Scan for the cell matching the given text and deliver its [X, Y] coordinate at center. 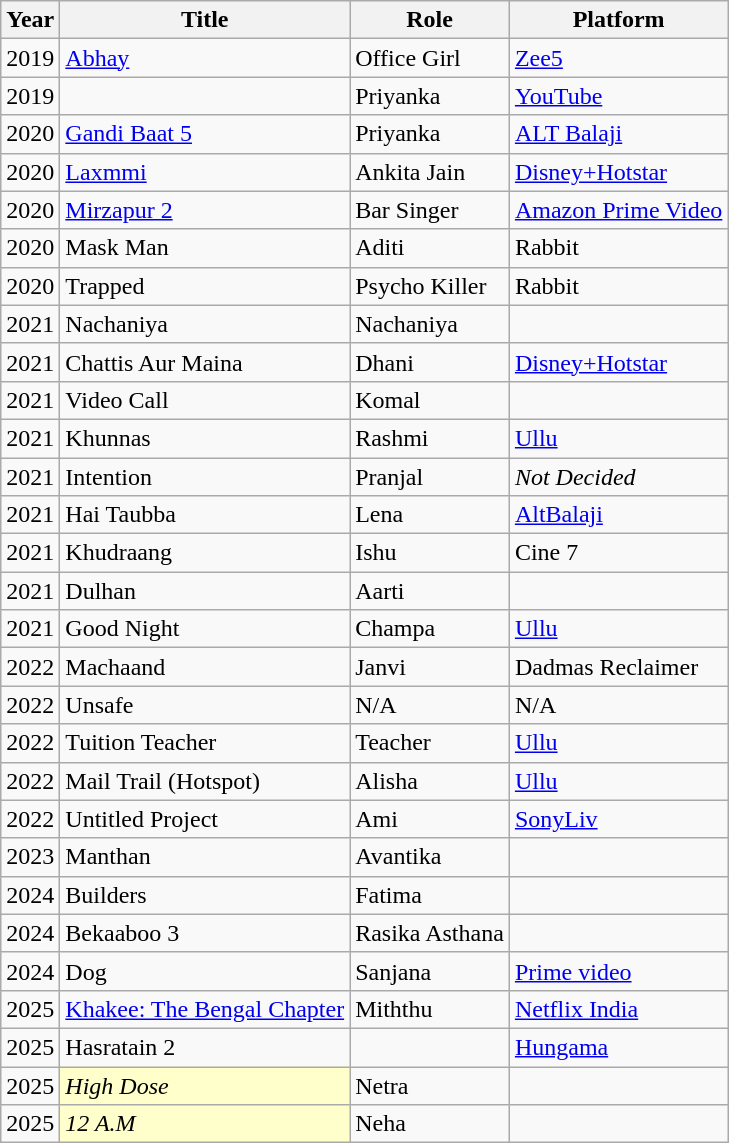
Amazon Prime Video [618, 210]
AltBalaji [618, 515]
Platform [618, 20]
Teacher [430, 743]
Hungama [618, 1047]
Aditi [430, 248]
Fatima [430, 895]
Ankita Jain [430, 172]
SonyLiv [618, 819]
Bekaaboo 3 [205, 933]
Avantika [430, 857]
Khudraang [205, 553]
Unsafe [205, 705]
Office Girl [430, 58]
Dulhan [205, 591]
Mirzapur 2 [205, 210]
Untitled Project [205, 819]
Rasika Asthana [430, 933]
Ami [430, 819]
Psycho Killer [430, 286]
Laxmmi [205, 172]
Dog [205, 971]
Cine 7 [618, 553]
Title [205, 20]
Chattis Aur Maina [205, 362]
Lena [430, 515]
Komal [430, 400]
Zee5 [618, 58]
Janvi [430, 667]
Ishu [430, 553]
Rashmi [430, 438]
Tuition Teacher [205, 743]
Alisha [430, 781]
Neha [430, 1124]
Prime video [618, 971]
Dadmas Reclaimer [618, 667]
Khunnas [205, 438]
Machaand [205, 667]
Pranjal [430, 477]
Khakee: The Bengal Chapter [205, 1009]
Intention [205, 477]
Aarti [430, 591]
YouTube [618, 96]
High Dose [205, 1085]
Role [430, 20]
2023 [30, 857]
Netflix India [618, 1009]
Netra [430, 1085]
12 A.M [205, 1124]
Video Call [205, 400]
ALT Balaji [618, 134]
Trapped [205, 286]
Not Decided [618, 477]
Mail Trail (Hotspot) [205, 781]
Bar Singer [430, 210]
Builders [205, 895]
Champa [430, 629]
Mask Man [205, 248]
Sanjana [430, 971]
Miththu [430, 1009]
Abhay [205, 58]
Hasratain 2 [205, 1047]
Gandi Baat 5 [205, 134]
Good Night [205, 629]
Dhani [430, 362]
Hai Taubba [205, 515]
Year [30, 20]
Manthan [205, 857]
